Determine the [X, Y] coordinate at the center of the cell enclosing the given text.  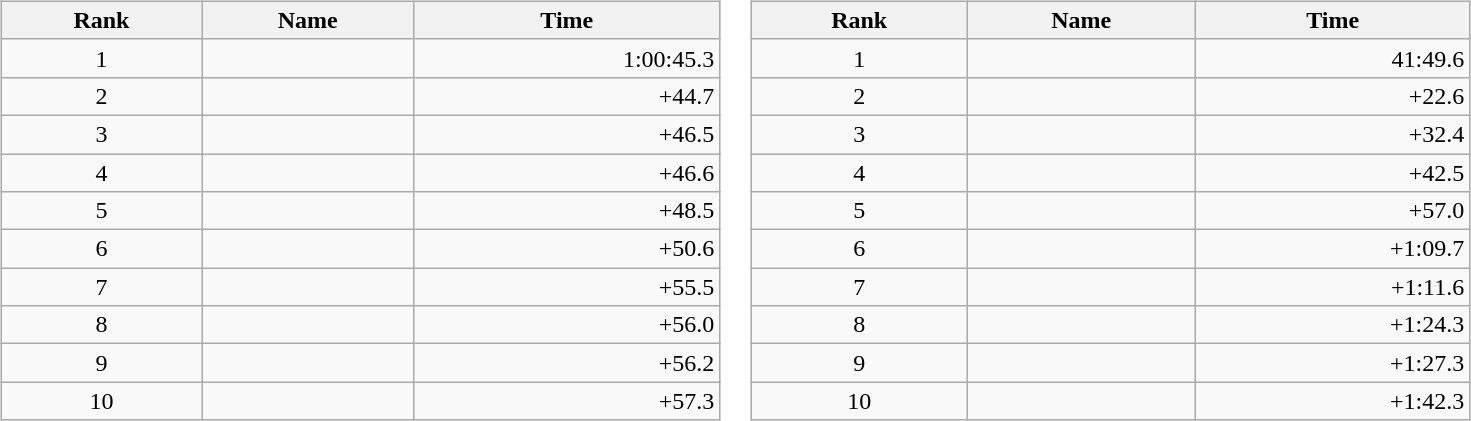
+1:24.3 [1333, 325]
41:49.6 [1333, 58]
+1:27.3 [1333, 363]
+1:42.3 [1333, 401]
+46.6 [567, 173]
+48.5 [567, 211]
+44.7 [567, 96]
+22.6 [1333, 96]
+32.4 [1333, 134]
+46.5 [567, 134]
+57.3 [567, 401]
+1:11.6 [1333, 287]
+55.5 [567, 287]
+56.0 [567, 325]
+57.0 [1333, 211]
+42.5 [1333, 173]
1:00:45.3 [567, 58]
+56.2 [567, 363]
+1:09.7 [1333, 249]
+50.6 [567, 249]
